Identify which cell holds the provided text, then report its [X, Y] central coordinate. 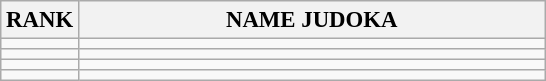
NAME JUDOKA [312, 20]
RANK [40, 20]
